Return (X, Y) of the center of cell containing provided text 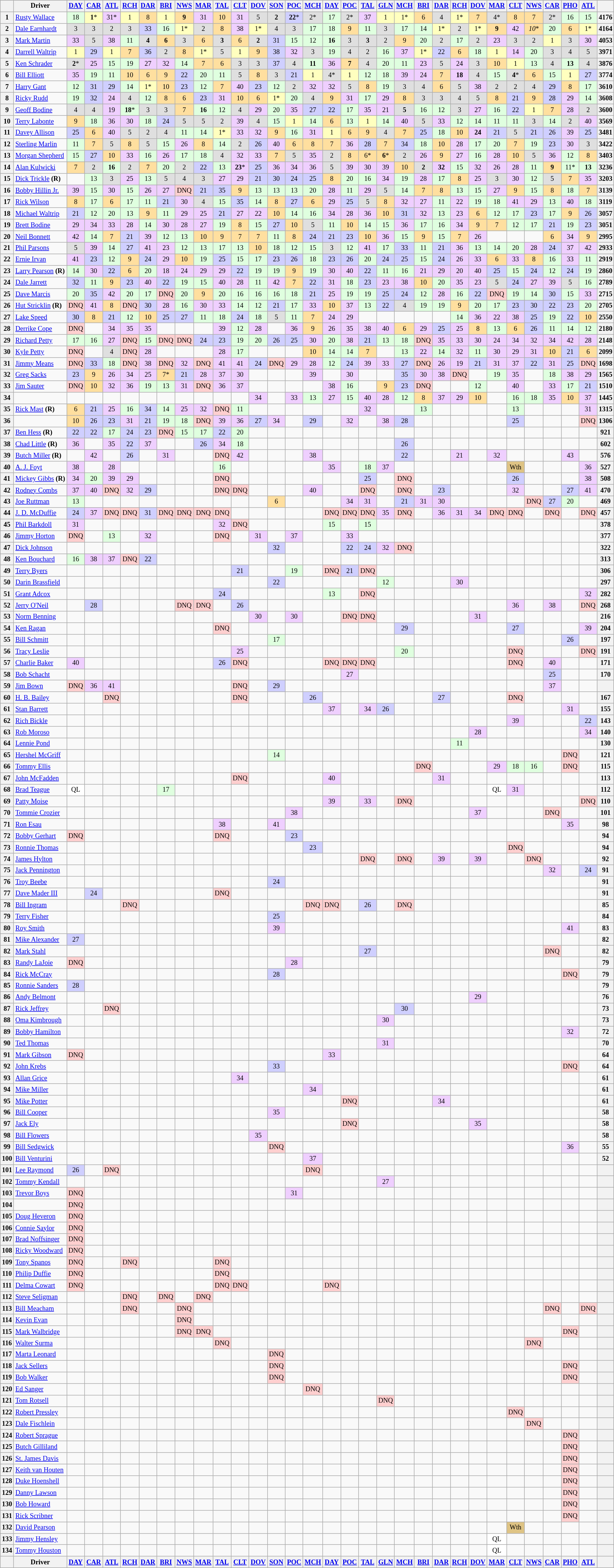
Bill Cooper (40, 1113)
Doug Heveron (40, 1217)
Geoff Bodine (40, 110)
Mike Alexander (40, 939)
Robert Pressley (40, 1412)
Davey Allison (40, 133)
86 (7, 998)
Jack Ely (40, 1124)
128 (7, 1481)
Rick McCray (40, 974)
1445 (606, 398)
John Krebs (40, 1067)
Keith van Houten (40, 1470)
Lennie Pond (40, 744)
10* (534, 29)
4164 (606, 29)
Philip Duffie (40, 1274)
2789 (606, 283)
104 (7, 1205)
Rick Jeffrey (40, 1009)
Rich Bickle (40, 720)
80 (7, 928)
527 (606, 467)
216 (606, 617)
Mark Walbridge (40, 1331)
377 (606, 537)
Bill Venturini (40, 1159)
457 (606, 513)
Ted Thomas (40, 1043)
1306 (606, 421)
22* (294, 18)
2715 (606, 294)
3610 (606, 87)
Tracy Leslie (40, 651)
Lake Speed (40, 318)
Ronnie Thomas (40, 848)
3236 (606, 168)
Dave Mader III (40, 894)
Chad Little (R) (40, 444)
155 (606, 709)
Greg Sacks (40, 375)
Ken Bouchard (40, 559)
2705 (606, 306)
Phil Parsons (40, 248)
Darrell Waltrip (40, 52)
Bill Schmitt (40, 640)
2995 (606, 237)
7* (166, 375)
Mark Gibson (40, 1055)
1510 (606, 387)
Terry Byers (40, 571)
378 (606, 525)
313 (606, 559)
197 (606, 640)
3203 (606, 179)
171 (606, 663)
18* (130, 110)
Dale Jarrett (40, 283)
Mike Potter (40, 1101)
Hershel McGriff (40, 755)
134 (7, 1550)
Ken Ragan (40, 629)
Tommie Crozier (40, 813)
Ernie Irvan (40, 259)
31* (112, 18)
11* (570, 168)
Charlie Baker (40, 663)
Bob Schacht (40, 675)
Rusty Wallace (40, 18)
124 (7, 1436)
Neil Bonnett (40, 237)
James Hylton (40, 859)
Patty Moise (40, 801)
Grant Adcox (40, 594)
Robert Sprague (40, 1436)
3051 (606, 225)
3600 (606, 110)
Tom Rotsell (40, 1401)
102 (7, 1182)
49 (7, 571)
2919 (606, 259)
Bob Walker (40, 1378)
75 (7, 870)
105 (7, 1217)
Jim Bown (40, 686)
60 (7, 698)
Randy LaJoie (40, 963)
469 (606, 502)
122 (7, 1412)
1565 (606, 375)
Tommy Kendall (40, 1182)
Duke Hoenshell (40, 1481)
191 (606, 651)
Joe Ruttman (40, 502)
Allan Grice (40, 1078)
282 (606, 594)
Tony Spanos (40, 1262)
Jimmy Hensley (40, 1539)
Brad Noffsinger (40, 1239)
74 (7, 859)
Dave Marcis (40, 294)
133 (7, 1539)
Norm Benning (40, 617)
Ricky Rudd (40, 99)
297 (606, 582)
Ken Schrader (40, 64)
Butch Gilliland (40, 1447)
Bob Howard (40, 1505)
90 (7, 1043)
78 (7, 905)
1698 (606, 363)
Dick Trickle (R) (40, 179)
Bobby Hamilton (40, 1032)
Dick Johnson (40, 548)
Ronnie Sanders (40, 986)
Dale Earnhardt (40, 29)
Harry Gant (40, 87)
Ben Hess (R) (40, 432)
602 (606, 444)
56 (7, 651)
268 (606, 606)
77 (7, 894)
Jimmy Means (40, 363)
48 (7, 559)
Larry Pearson (R) (40, 271)
47 (7, 548)
Mickey Gibbs (R) (40, 479)
Stan Barrett (40, 709)
Trevor Boys (40, 1193)
116 (7, 1343)
Ron Esau (40, 825)
129 (7, 1493)
322 (606, 548)
53 (7, 617)
3569 (606, 121)
4053 (606, 40)
67 (7, 778)
132 (7, 1528)
Rodney Combs (40, 490)
62 (7, 720)
69 (7, 801)
Jim Sauter (40, 387)
4176 (606, 18)
Brad Teague (40, 790)
Bill Meacham (40, 1309)
93 (7, 1078)
1315 (606, 409)
71 (7, 825)
Dale Fischlein (40, 1424)
Terry Fisher (40, 917)
470 (606, 490)
119 (7, 1378)
Butch Miller (R) (40, 456)
Derrike Cope (40, 329)
65 (7, 755)
Marta Leonard (40, 1355)
Ricky Woodward (40, 1251)
921 (606, 432)
3971 (606, 52)
59 (7, 686)
Ed Sanger (40, 1389)
3139 (606, 190)
David Pearson (40, 1528)
23* (240, 168)
117 (7, 1355)
44 (7, 513)
Bobby Gerhart (40, 836)
Lee Raymond (40, 1170)
125 (7, 1447)
3481 (606, 133)
Rick Scribner (40, 1516)
3119 (606, 202)
109 (7, 1262)
2550 (606, 318)
2860 (606, 271)
63 (7, 732)
126 (7, 1458)
51 (7, 594)
54 (7, 629)
Rob Moroso (40, 732)
88 (7, 1020)
123 (7, 1424)
111 (7, 1286)
Kevin Evan (40, 1320)
100 (7, 1159)
107 (7, 1239)
Mike Miller (40, 1089)
Jimmy Horton (40, 537)
Richard Petty (40, 340)
114 (7, 1320)
Jack Sellers (40, 1366)
Mark Martin (40, 40)
96 (7, 1113)
Jerry O'Neil (40, 606)
131 (7, 1516)
140 (606, 732)
Rick Wilson (40, 202)
306 (606, 571)
Michael Waltrip (40, 214)
167 (606, 698)
45 (7, 525)
Rick Mast (R) (40, 409)
57 (7, 663)
3608 (606, 99)
87 (7, 1009)
127 (7, 1470)
Delma Cowart (40, 1286)
Bill Ingram (40, 905)
204 (606, 629)
66 (7, 767)
95 (7, 1101)
99 (7, 1148)
Danny Lawson (40, 1493)
143 (606, 720)
2933 (606, 248)
2180 (606, 329)
Connie Saylor (40, 1228)
3876 (606, 64)
Roy Smith (40, 928)
Alan Kulwicki (40, 168)
2148 (606, 340)
H. B. Bailey (40, 698)
Darin Brassfield (40, 582)
2099 (606, 352)
Jack Pennington (40, 870)
Kyle Petty (40, 352)
103 (7, 1193)
46 (7, 537)
St. James Davis (40, 1458)
81 (7, 939)
576 (606, 456)
Brett Bodine (40, 225)
118 (7, 1366)
A. J. Foyt (40, 467)
Sterling Marlin (40, 144)
Bill Flowers (40, 1136)
John McFadden (40, 778)
120 (7, 1389)
Morgan Shepherd (40, 156)
108 (7, 1251)
50 (7, 582)
Phil Barkdoll (40, 525)
Terry Labonte (40, 121)
Walter Surma (40, 1343)
170 (606, 675)
J. D. McDuffie (40, 513)
3774 (606, 75)
Tommy Houston (40, 1550)
3057 (606, 214)
Mark Stahl (40, 951)
106 (7, 1228)
Steve Seligman (40, 1297)
Bobby Hillin Jr. (40, 190)
Hut Stricklin (R) (40, 306)
3422 (606, 144)
89 (7, 1032)
97 (7, 1124)
Bill Elliott (40, 75)
68 (7, 790)
Troy Beebe (40, 882)
Tommy Ellis (40, 767)
508 (606, 479)
3403 (606, 156)
Bill Sedgwick (40, 1148)
Oma Kimbrough (40, 1020)
Andy Belmont (40, 998)
